Identify which cell holds the provided text, then report its [x, y] central coordinate. 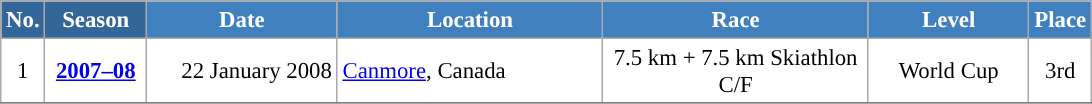
Race [736, 20]
World Cup [948, 72]
1 [23, 72]
7.5 km + 7.5 km Skiathlon C/F [736, 72]
3rd [1060, 72]
Canmore, Canada [470, 72]
Date [242, 20]
2007–08 [96, 72]
Location [470, 20]
22 January 2008 [242, 72]
Level [948, 20]
No. [23, 20]
Place [1060, 20]
Season [96, 20]
